Search for the cell housing the specified text and yield its (X, Y) center coordinate. 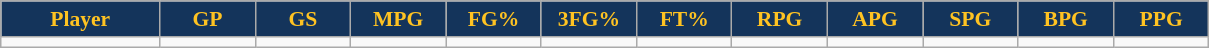
BPG (1066, 19)
RPG (780, 19)
GP (208, 19)
GS (302, 19)
MPG (398, 19)
FG% (494, 19)
3FG% (588, 19)
SPG (970, 19)
PPG (1161, 19)
Player (80, 19)
APG (874, 19)
FT% (684, 19)
